Output the [x, y] coordinate of the center of the cell containing the given text.  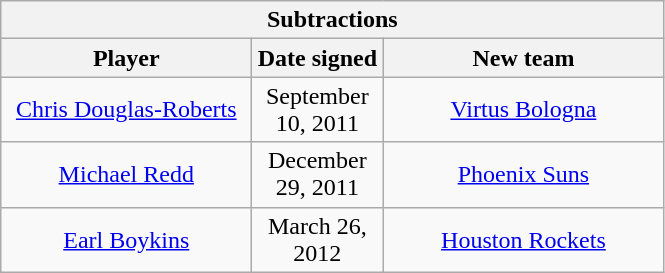
New team [524, 58]
September 10, 2011 [318, 110]
March 26, 2012 [318, 240]
Chris Douglas-Roberts [126, 110]
Michael Redd [126, 174]
Virtus Bologna [524, 110]
Date signed [318, 58]
Subtractions [332, 20]
Earl Boykins [126, 240]
Phoenix Suns [524, 174]
Player [126, 58]
December 29, 2011 [318, 174]
Houston Rockets [524, 240]
